Determine the [x, y] coordinate at the center of the cell enclosing the given text.  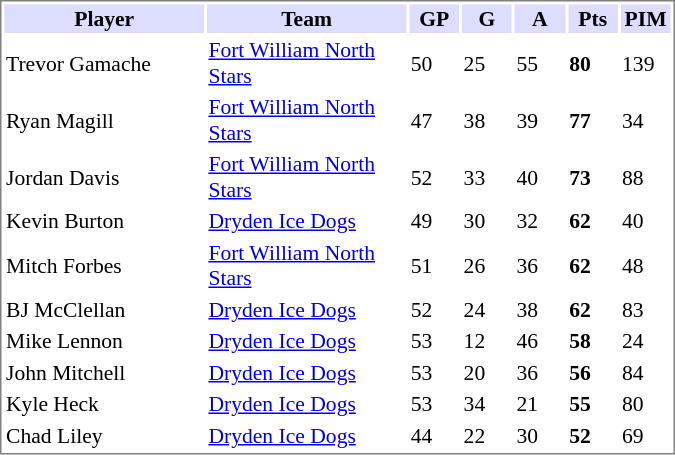
39 [540, 120]
25 [487, 63]
83 [646, 310]
48 [646, 265]
50 [434, 63]
BJ McClellan [104, 310]
47 [434, 120]
Jordan Davis [104, 177]
84 [646, 372]
Ryan Magill [104, 120]
Chad Liley [104, 436]
88 [646, 177]
PIM [646, 18]
Mitch Forbes [104, 265]
John Mitchell [104, 372]
139 [646, 63]
12 [487, 341]
44 [434, 436]
33 [487, 177]
69 [646, 436]
Kevin Burton [104, 221]
Mike Lennon [104, 341]
Team [306, 18]
56 [593, 372]
58 [593, 341]
73 [593, 177]
21 [540, 404]
Kyle Heck [104, 404]
Pts [593, 18]
49 [434, 221]
G [487, 18]
51 [434, 265]
Player [104, 18]
20 [487, 372]
A [540, 18]
GP [434, 18]
77 [593, 120]
32 [540, 221]
26 [487, 265]
Trevor Gamache [104, 63]
46 [540, 341]
22 [487, 436]
